Capture the cell that displays the provided text and extract its (x, y) central coordinate. 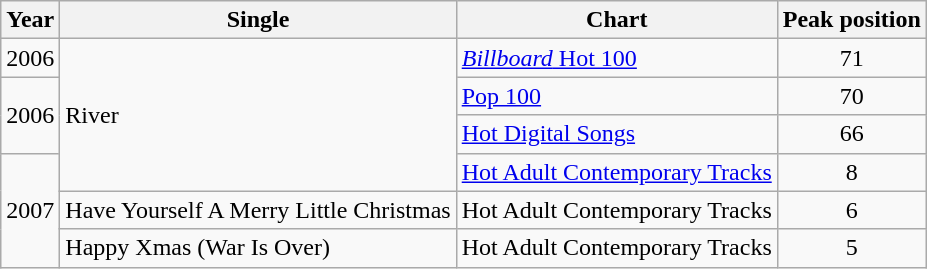
Hot Digital Songs (616, 134)
70 (852, 96)
Billboard Hot 100 (616, 58)
71 (852, 58)
River (258, 115)
Pop 100 (616, 96)
66 (852, 134)
2007 (30, 210)
Peak position (852, 20)
Have Yourself A Merry Little Christmas (258, 210)
5 (852, 248)
Happy Xmas (War Is Over) (258, 248)
Chart (616, 20)
Single (258, 20)
6 (852, 210)
8 (852, 172)
Year (30, 20)
